Find where the given text appears and provide that cell's center as (x, y) coordinate. 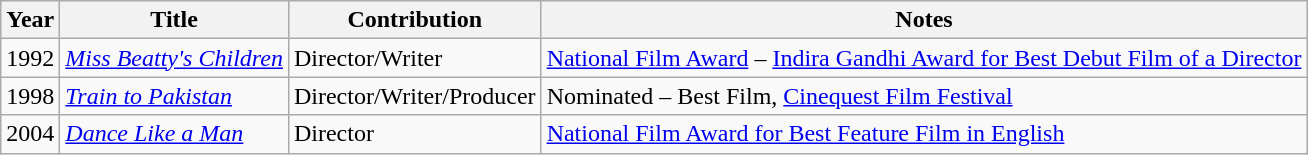
Notes (924, 20)
Year (30, 20)
National Film Award for Best Feature Film in English (924, 134)
Nominated – Best Film, Cinequest Film Festival (924, 96)
Director/Writer (414, 58)
Miss Beatty's Children (174, 58)
2004 (30, 134)
Director (414, 134)
Director/Writer/Producer (414, 96)
Contribution (414, 20)
1992 (30, 58)
Title (174, 20)
Dance Like a Man (174, 134)
1998 (30, 96)
National Film Award – Indira Gandhi Award for Best Debut Film of a Director (924, 58)
Train to Pakistan (174, 96)
